Find where the given text appears and provide that cell's center as [X, Y] coordinate. 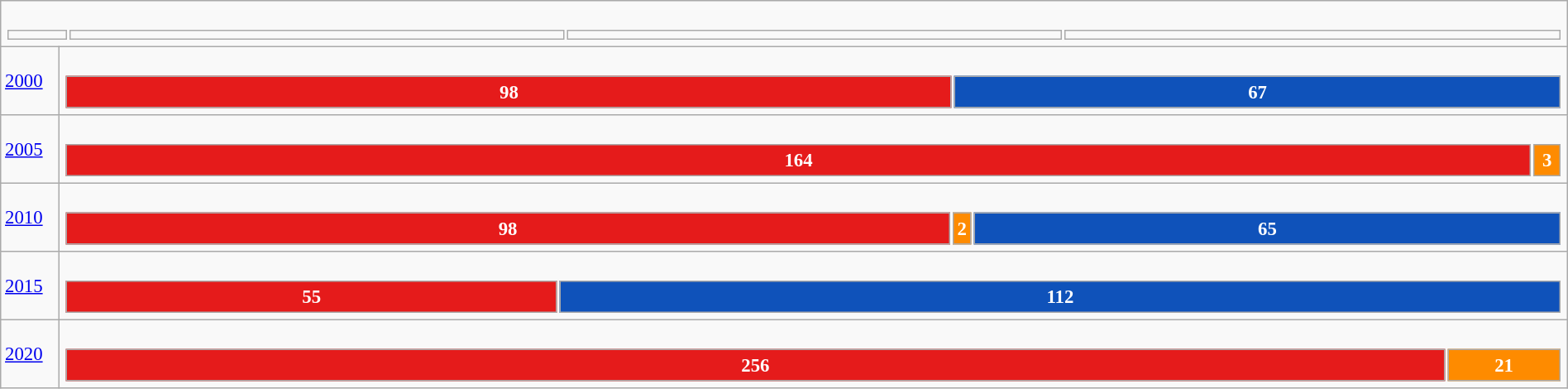
112 [1060, 296]
256 [756, 366]
2015 [30, 286]
2000 [30, 81]
98 67 [813, 81]
55 112 [813, 286]
256 21 [813, 354]
55 [312, 296]
164 3 [813, 149]
3 [1546, 161]
65 [1267, 228]
164 [799, 161]
2005 [30, 149]
2 [963, 228]
2010 [30, 217]
67 [1257, 91]
21 [1503, 366]
2020 [30, 354]
98 2 65 [813, 217]
